Identify which cell holds the provided text, then report its [X, Y] central coordinate. 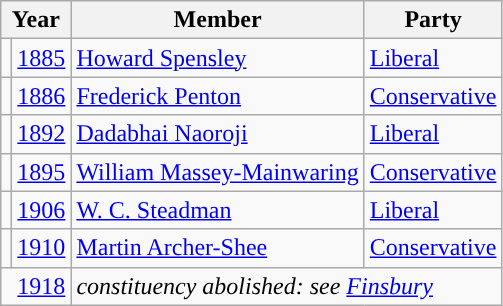
1895 [42, 172]
1906 [42, 210]
W. C. Steadman [218, 210]
1892 [42, 134]
Year [36, 20]
Frederick Penton [218, 96]
Party [433, 20]
Dadabhai Naoroji [218, 134]
1918 [36, 286]
1910 [42, 248]
William Massey-Mainwaring [218, 172]
1886 [42, 96]
constituency abolished: see Finsbury [286, 286]
Member [218, 20]
Howard Spensley [218, 58]
Martin Archer-Shee [218, 248]
1885 [42, 58]
